For the text-containing cell, return its midpoint in (X, Y) coordinate format. 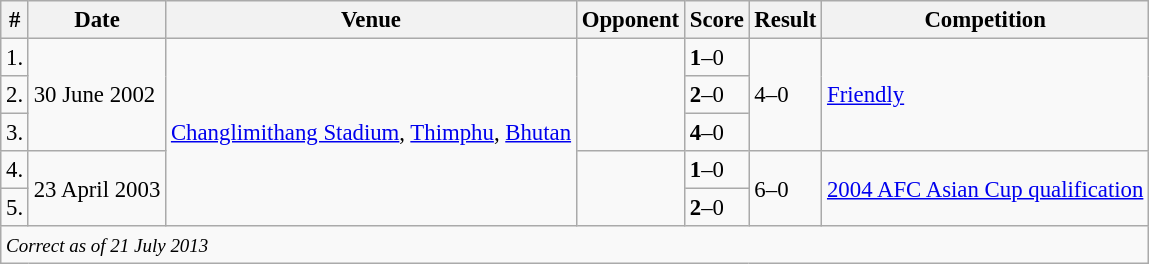
4. (15, 170)
23 April 2003 (96, 188)
Opponent (630, 20)
2. (15, 95)
Changlimithang Stadium, Thimphu, Bhutan (372, 133)
Score (716, 20)
Friendly (986, 96)
2004 AFC Asian Cup qualification (986, 188)
6–0 (786, 188)
Date (96, 20)
Venue (372, 20)
30 June 2002 (96, 96)
Competition (986, 20)
Correct as of 21 July 2013 (575, 245)
5. (15, 208)
3. (15, 133)
1. (15, 58)
# (15, 20)
Result (786, 20)
